From the cell containing the given text, extract its center point as [X, Y] coordinate. 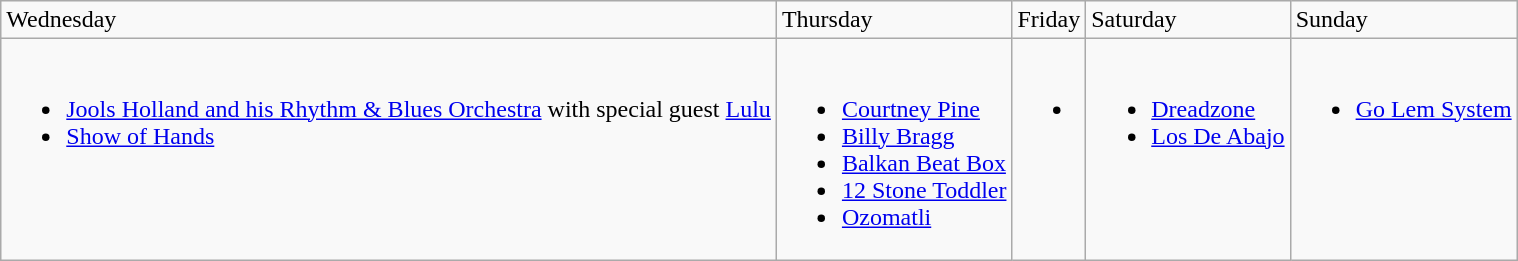
Go Lem System [1404, 150]
DreadzoneLos De Abajo [1188, 150]
Jools Holland and his Rhythm & Blues Orchestra with special guest LuluShow of Hands [389, 150]
Courtney PineBilly BraggBalkan Beat Box12 Stone ToddlerOzomatli [894, 150]
Sunday [1404, 20]
Wednesday [389, 20]
Friday [1049, 20]
Thursday [894, 20]
Saturday [1188, 20]
